Extract the (x, y) coordinate from the center of the cell holding the provided text.  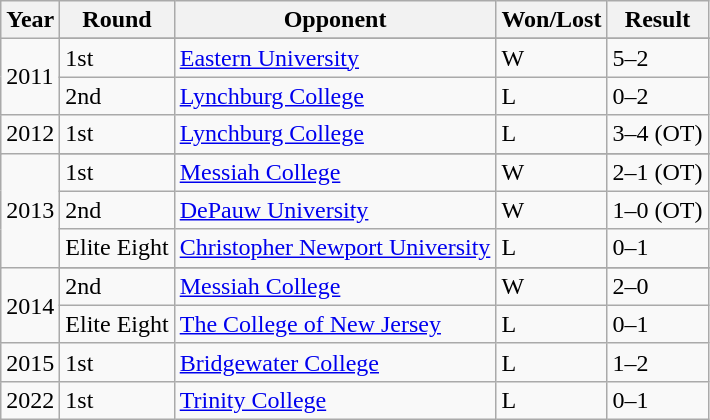
2012 (30, 134)
2–1 (OT) (658, 172)
2–0 (658, 286)
2011 (30, 77)
0–2 (658, 96)
1–0 (OT) (658, 210)
Christopher Newport University (335, 248)
2013 (30, 210)
The College of New Jersey (335, 324)
DePauw University (335, 210)
5–2 (658, 58)
2022 (30, 400)
Won/Lost (552, 20)
Eastern University (335, 58)
Result (658, 20)
Opponent (335, 20)
2015 (30, 362)
3–4 (OT) (658, 134)
Round (117, 20)
2014 (30, 305)
Year (30, 20)
Trinity College (335, 400)
Bridgewater College (335, 362)
1–2 (658, 362)
